Return the (x, y) coordinate for the center point of the cell that contains the specified text.  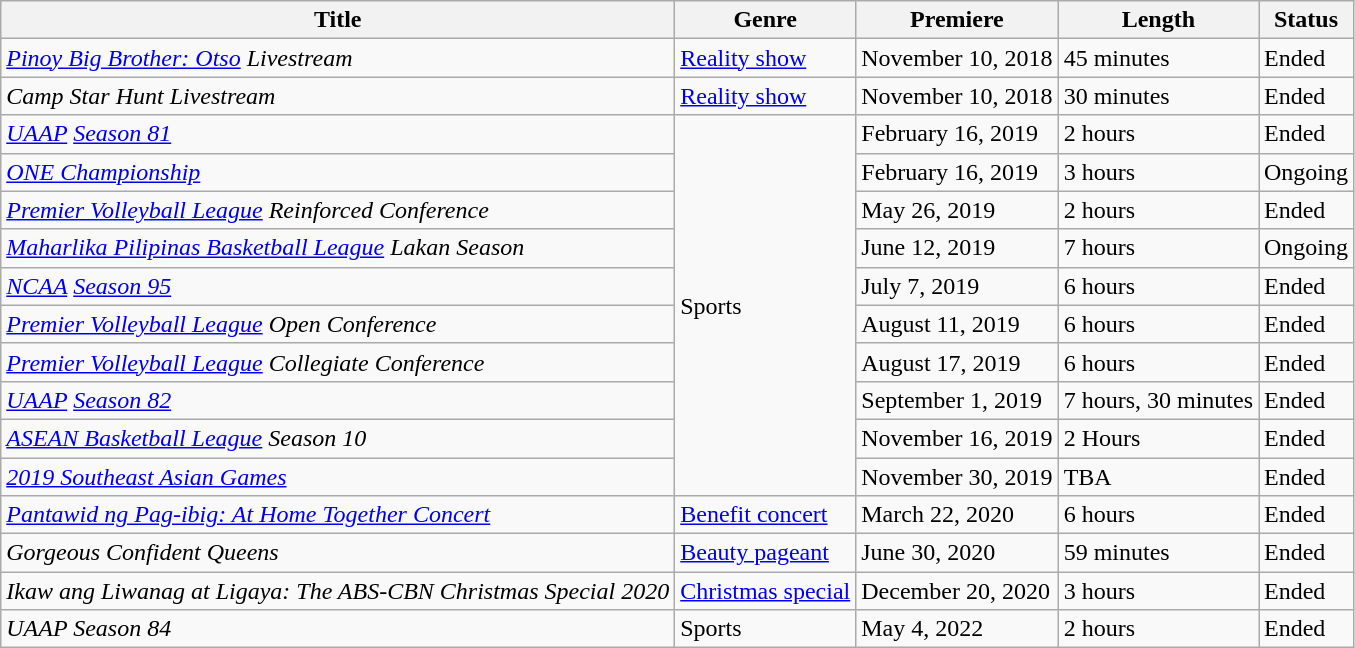
Christmas special (766, 591)
Ikaw ang Liwanag at Ligaya: The ABS-CBN Christmas Special 2020 (338, 591)
Premier Volleyball League Reinforced Conference (338, 210)
7 hours, 30 minutes (1158, 400)
UAAP Season 82 (338, 400)
Genre (766, 20)
Title (338, 20)
45 minutes (1158, 58)
Pantawid ng Pag-ibig: At Home Together Concert (338, 515)
August 11, 2019 (957, 324)
July 7, 2019 (957, 286)
ONE Championship (338, 172)
Pinoy Big Brother: Otso Livestream (338, 58)
2019 Southeast Asian Games (338, 477)
Premier Volleyball League Open Conference (338, 324)
Premiere (957, 20)
August 17, 2019 (957, 362)
7 hours (1158, 248)
59 minutes (1158, 553)
September 1, 2019 (957, 400)
March 22, 2020 (957, 515)
Beauty pageant (766, 553)
Gorgeous Confident Queens (338, 553)
December 20, 2020 (957, 591)
Benefit concert (766, 515)
June 30, 2020 (957, 553)
UAAP Season 81 (338, 134)
June 12, 2019 (957, 248)
November 16, 2019 (957, 438)
November 30, 2019 (957, 477)
May 26, 2019 (957, 210)
UAAP Season 84 (338, 629)
NCAA Season 95 (338, 286)
Premier Volleyball League Collegiate Conference (338, 362)
Length (1158, 20)
ASEAN Basketball League Season 10 (338, 438)
May 4, 2022 (957, 629)
Maharlika Pilipinas Basketball League Lakan Season (338, 248)
2 Hours (1158, 438)
Camp Star Hunt Livestream (338, 96)
30 minutes (1158, 96)
Status (1306, 20)
TBA (1158, 477)
